Pinpoint the cell where the given text exists, returning its [x, y] midpoint coordinate. 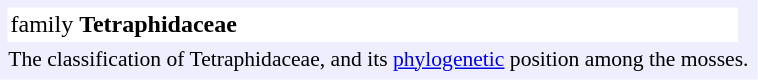
The classification of Tetraphidaceae, and its phylogenetic position among the mosses. [378, 58]
family Tetraphidaceae [372, 24]
